Scan for the cell matching the given text and deliver its [x, y] coordinate at center. 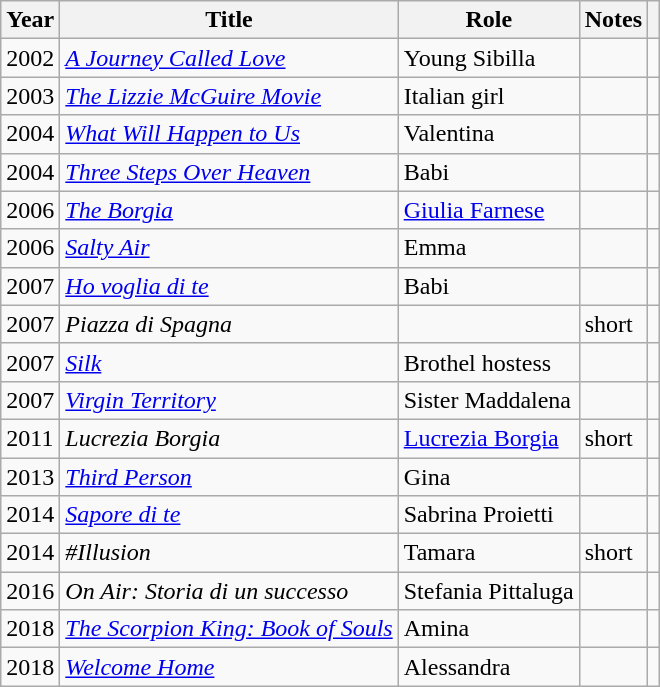
Alessandra [488, 667]
Salty Air [229, 248]
Sabrina Proietti [488, 515]
The Borgia [229, 210]
Tamara [488, 553]
Three Steps Over Heaven [229, 172]
Italian girl [488, 96]
Welcome Home [229, 667]
2016 [30, 591]
Ho voglia di te [229, 286]
The Lizzie McGuire Movie [229, 96]
Gina [488, 477]
2011 [30, 438]
The Scorpion King: Book of Souls [229, 629]
Third Person [229, 477]
What Will Happen to Us [229, 134]
Year [30, 20]
Stefania Pittaluga [488, 591]
Brothel hostess [488, 362]
Giulia Farnese [488, 210]
Role [488, 20]
Valentina [488, 134]
A Journey Called Love [229, 58]
2002 [30, 58]
Amina [488, 629]
Virgin Territory [229, 400]
2013 [30, 477]
Silk [229, 362]
Sapore di te [229, 515]
Notes [613, 20]
Sister Maddalena [488, 400]
#Illusion [229, 553]
2003 [30, 96]
Piazza di Spagna [229, 324]
Title [229, 20]
On Air: Storia di un successo [229, 591]
Young Sibilla [488, 58]
Emma [488, 248]
